Return the (x, y) coordinate for the center point of the cell that contains the specified text.  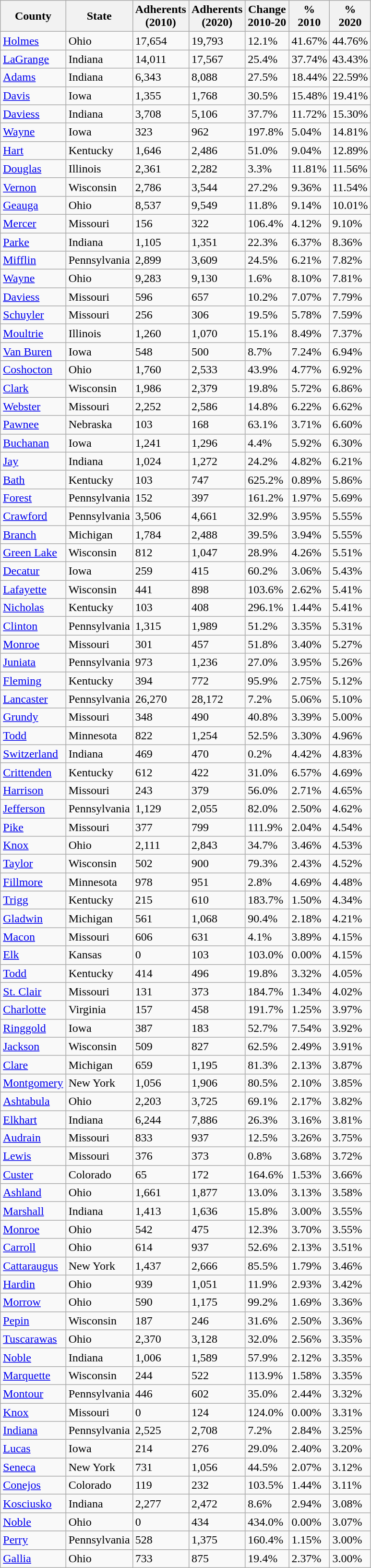
4.83% (350, 754)
875 (217, 1558)
31.0% (267, 772)
164.6% (267, 1175)
6.30% (350, 443)
Virginia (99, 1010)
81.3% (267, 1065)
Davis (33, 96)
Conejos (33, 1485)
1.50% (309, 900)
Jackson (33, 1046)
31.6% (267, 1321)
799 (217, 827)
1,315 (160, 626)
2.10% (309, 1083)
3.92% (350, 1028)
7.82% (350, 260)
377 (160, 827)
Schuyler (33, 315)
3.82% (350, 1101)
65 (160, 1175)
Montgomery (33, 1083)
1,413 (160, 1211)
62.5% (267, 1046)
215 (160, 900)
8.7% (267, 352)
0.89% (309, 479)
1,351 (217, 242)
Marshall (33, 1211)
731 (160, 1467)
301 (160, 644)
Ashland (33, 1193)
2.44% (309, 1394)
5.12% (350, 681)
Bath (33, 479)
27.2% (267, 187)
276 (217, 1449)
822 (160, 735)
90.4% (267, 919)
5.27% (350, 644)
1,636 (217, 1211)
323 (160, 132)
4.53% (350, 845)
3,506 (160, 516)
2,379 (217, 388)
434 (217, 1522)
5.43% (350, 571)
4.52% (350, 864)
Grundy (33, 717)
Nebraska (99, 425)
19.5% (267, 315)
Morrow (33, 1302)
973 (160, 662)
2.40% (309, 1449)
3.66% (350, 1175)
Pike (33, 827)
1.97% (309, 498)
3.89% (309, 937)
1,355 (160, 96)
1,006 (160, 1357)
6.37% (309, 242)
Carroll (33, 1248)
8.49% (309, 333)
79.3% (267, 864)
1,047 (217, 553)
1,760 (160, 370)
470 (217, 754)
2.75% (309, 681)
60.2% (267, 571)
3.75% (350, 1138)
Juniata (33, 662)
15.48% (309, 96)
3.16% (309, 1120)
631 (217, 937)
14.81% (350, 132)
Green Lake (33, 553)
12.1% (267, 41)
44.76% (350, 41)
3.85% (350, 1083)
812 (160, 553)
4.48% (350, 882)
14,011 (160, 59)
6,343 (160, 77)
6.60% (350, 425)
4.62% (350, 808)
4.26% (309, 553)
1,906 (217, 1083)
542 (160, 1229)
119 (160, 1485)
0.8% (267, 1156)
1.6% (267, 279)
Seneca (33, 1467)
Webster (33, 406)
Clare (33, 1065)
387 (160, 1028)
610 (217, 900)
9.36% (309, 187)
156 (160, 223)
7.81% (350, 279)
Switzerland (33, 754)
4.05% (350, 973)
%2010 (309, 16)
833 (160, 1138)
85.5% (267, 1266)
Clark (33, 388)
Cattaraugus (33, 1266)
184.7% (267, 992)
2,252 (160, 406)
1,051 (217, 1284)
187 (160, 1321)
1.58% (309, 1375)
19,793 (217, 41)
612 (160, 772)
602 (217, 1394)
1,254 (217, 735)
509 (160, 1046)
1,068 (217, 919)
3.26% (309, 1138)
Tuscarawas (33, 1339)
Montour (33, 1394)
2,370 (160, 1339)
625.2% (267, 479)
6.94% (350, 352)
43.9% (267, 370)
469 (160, 754)
500 (217, 352)
4.77% (309, 370)
Lucas (33, 1449)
15.1% (267, 333)
3.97% (350, 1010)
596 (160, 297)
7.07% (309, 297)
1,129 (160, 808)
2.07% (309, 1467)
4.42% (309, 754)
25.4% (267, 59)
4.12% (309, 223)
1,437 (160, 1266)
124.0% (267, 1412)
Taylor (33, 864)
2.71% (309, 790)
2,786 (160, 187)
51.0% (267, 150)
3.31% (350, 1412)
Jay (33, 461)
5,106 (217, 114)
4,661 (217, 516)
2.18% (309, 919)
2.94% (309, 1504)
56.0% (267, 790)
4.82% (309, 461)
3.87% (350, 1065)
2.12% (309, 1357)
172 (217, 1175)
Elkhart (33, 1120)
3.71% (309, 425)
7.54% (309, 1028)
12.3% (267, 1229)
1,260 (160, 333)
4.1% (267, 937)
4.65% (350, 790)
28.9% (267, 553)
244 (160, 1375)
5.51% (350, 553)
Lewis (33, 1156)
32.9% (267, 516)
322 (217, 223)
Decatur (33, 571)
2,488 (217, 535)
Elk (33, 955)
2.43% (309, 864)
99.2% (267, 1302)
528 (160, 1540)
Audrain (33, 1138)
246 (217, 1321)
1.25% (309, 1010)
9.14% (309, 205)
113.9% (267, 1375)
379 (217, 790)
St. Clair (33, 992)
22.59% (350, 77)
30.5% (267, 96)
Hart (33, 150)
5.69% (350, 498)
2,525 (160, 1431)
3.06% (309, 571)
3.39% (309, 717)
3,544 (217, 187)
1,296 (217, 443)
900 (217, 864)
7.79% (350, 297)
232 (217, 1485)
3.42% (350, 1284)
1,175 (217, 1302)
Gallia (33, 1558)
8.10% (309, 279)
2.8% (267, 882)
214 (160, 1449)
415 (217, 571)
4.96% (350, 735)
103.5% (267, 1485)
1,589 (217, 1357)
2,666 (217, 1266)
5.00% (350, 717)
1.15% (309, 1540)
168 (217, 425)
161.2% (267, 498)
Geauga (33, 205)
Custer (33, 1175)
3.11% (350, 1485)
1,195 (217, 1065)
614 (160, 1248)
Clinton (33, 626)
Parke (33, 242)
34.7% (267, 845)
5.92% (309, 443)
3.58% (350, 1193)
0.2% (267, 754)
1.34% (309, 992)
Pawnee (33, 425)
28,172 (217, 699)
4.4% (267, 443)
24.5% (267, 260)
5.86% (350, 479)
3.40% (309, 644)
962 (217, 132)
Ashtabula (33, 1101)
Marquette (33, 1375)
475 (217, 1229)
561 (160, 919)
502 (160, 864)
422 (217, 772)
256 (160, 315)
2,203 (160, 1101)
LaGrange (33, 59)
5.06% (309, 699)
606 (160, 937)
Trigg (33, 900)
296.1% (267, 608)
Adherents(2020) (217, 16)
5.26% (350, 662)
3.51% (350, 1248)
496 (217, 973)
Adams (33, 77)
1.69% (309, 1302)
2.17% (309, 1101)
124 (217, 1412)
157 (160, 1010)
2,055 (217, 808)
3.07% (350, 1522)
County (33, 16)
Kansas (99, 955)
Forest (33, 498)
2,533 (217, 370)
1.79% (309, 1266)
1,024 (160, 461)
%2020 (350, 16)
4.02% (350, 992)
3,725 (217, 1101)
3.81% (350, 1120)
27.5% (267, 77)
8.36% (350, 242)
22.3% (267, 242)
Gladwin (33, 919)
6.57% (309, 772)
191.7% (267, 1010)
306 (217, 315)
6.62% (350, 406)
Crittenden (33, 772)
6.86% (350, 388)
15.8% (267, 1211)
2.93% (309, 1284)
2,486 (217, 150)
4.21% (350, 919)
14.8% (267, 406)
Perry (33, 1540)
103.0% (267, 955)
1,105 (160, 242)
10.2% (267, 297)
1.53% (309, 1175)
57.9% (267, 1357)
2,708 (217, 1431)
3.3% (267, 169)
446 (160, 1394)
414 (160, 973)
183 (217, 1028)
19.41% (350, 96)
Moultrie (33, 333)
3.94% (309, 535)
5.31% (350, 626)
24.2% (267, 461)
Coshocton (33, 370)
Charlotte (33, 1010)
2,111 (160, 845)
103.6% (267, 589)
41.67% (309, 41)
9.04% (309, 150)
951 (217, 882)
Fillmore (33, 882)
Harrison (33, 790)
2.37% (309, 1558)
1,272 (217, 461)
441 (160, 589)
522 (217, 1375)
17,654 (160, 41)
9,549 (217, 205)
490 (217, 717)
394 (160, 681)
657 (217, 297)
11.8% (267, 205)
43.43% (350, 59)
458 (217, 1010)
939 (160, 1284)
9.10% (350, 223)
69.1% (267, 1101)
7,886 (217, 1120)
3.25% (350, 1431)
51.2% (267, 626)
590 (160, 1302)
Lancaster (33, 699)
659 (160, 1065)
2,843 (217, 845)
11.81% (309, 169)
Macon (33, 937)
5.10% (350, 699)
1,241 (160, 443)
52.5% (267, 735)
2,899 (160, 260)
8.6% (267, 1504)
733 (160, 1558)
3,609 (217, 260)
Kosciusko (33, 1504)
8,537 (160, 205)
11.56% (350, 169)
40.8% (267, 717)
Adherents(2010) (160, 16)
63.1% (267, 425)
978 (160, 882)
52.7% (267, 1028)
3.91% (350, 1046)
183.7% (267, 900)
457 (217, 644)
Change2010-20 (267, 16)
19.4% (267, 1558)
4.34% (350, 900)
2,282 (217, 169)
15.30% (350, 114)
376 (160, 1156)
Nicholas (33, 608)
39.5% (267, 535)
3.12% (350, 1467)
1,986 (160, 388)
10.01% (350, 205)
3.72% (350, 1156)
7.59% (350, 315)
1,236 (217, 662)
6.22% (309, 406)
898 (217, 589)
27.0% (267, 662)
2.62% (309, 589)
106.4% (267, 223)
1,784 (160, 535)
Buchanan (33, 443)
2,472 (217, 1504)
7.37% (350, 333)
8,088 (217, 77)
9,283 (160, 279)
17,567 (217, 59)
State (99, 16)
51.8% (267, 644)
7.24% (309, 352)
37.74% (309, 59)
111.9% (267, 827)
2.56% (309, 1339)
2,586 (217, 406)
259 (160, 571)
3.08% (350, 1504)
12.89% (350, 150)
397 (217, 498)
1,661 (160, 1193)
1,375 (217, 1540)
Mercer (33, 223)
1,877 (217, 1193)
4.54% (350, 827)
Van Buren (33, 352)
243 (160, 790)
747 (217, 479)
3,128 (217, 1339)
Pepin (33, 1321)
Hardin (33, 1284)
Crawford (33, 516)
548 (160, 352)
3.68% (309, 1156)
Holmes (33, 41)
35.0% (267, 1394)
11.9% (267, 1284)
Vernon (33, 187)
5.04% (309, 132)
1,989 (217, 626)
32.0% (267, 1339)
434.0% (267, 1522)
11.72% (309, 114)
5.78% (309, 315)
82.0% (267, 808)
827 (217, 1046)
26,270 (160, 699)
348 (160, 717)
152 (160, 498)
6.92% (350, 370)
52.6% (267, 1248)
772 (217, 681)
Fleming (33, 681)
Ringgold (33, 1028)
80.5% (267, 1083)
5.72% (309, 388)
Branch (33, 535)
2,361 (160, 169)
26.3% (267, 1120)
3.20% (350, 1449)
2,277 (160, 1504)
408 (217, 608)
11.54% (350, 187)
3.13% (309, 1193)
131 (160, 992)
37.7% (267, 114)
2.49% (309, 1046)
2.84% (309, 1431)
3,708 (160, 114)
12.5% (267, 1138)
18.44% (309, 77)
Jefferson (33, 808)
Lafayette (33, 589)
160.4% (267, 1540)
29.0% (267, 1449)
6,244 (160, 1120)
Douglas (33, 169)
3.70% (309, 1229)
1,070 (217, 333)
13.0% (267, 1193)
2.04% (309, 827)
44.5% (267, 1467)
Mifflin (33, 260)
1,768 (217, 96)
197.8% (267, 132)
1,646 (160, 150)
9,130 (217, 279)
3.30% (309, 735)
95.9% (267, 681)
